Identify which cell holds the provided text, then report its [x, y] central coordinate. 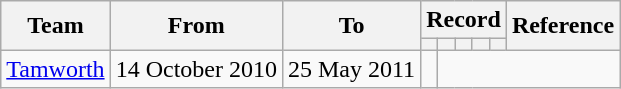
From [196, 26]
25 May 2011 [351, 69]
Team [56, 26]
14 October 2010 [196, 69]
Tamworth [56, 69]
Record [464, 20]
Reference [562, 26]
To [351, 26]
